Capture the cell that displays the provided text and extract its (x, y) central coordinate. 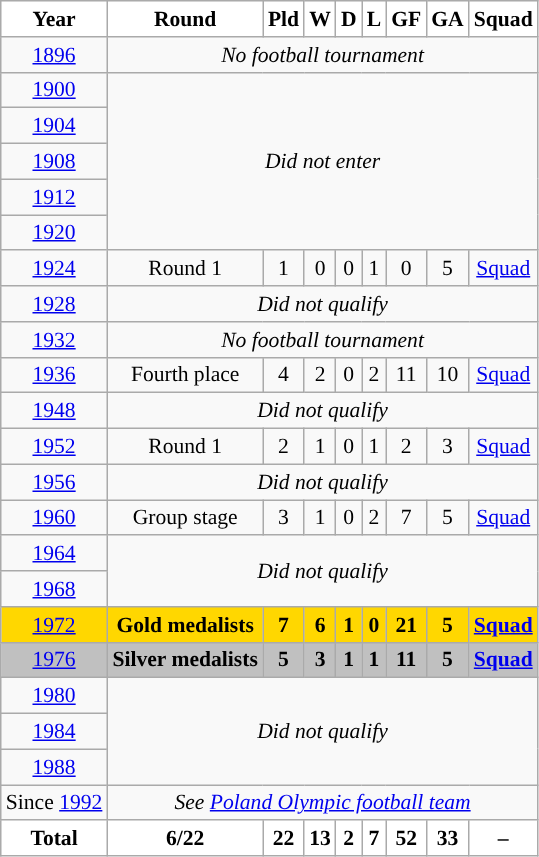
22 (284, 839)
Year (54, 19)
Pld (284, 19)
1908 (54, 162)
1960 (54, 518)
33 (448, 839)
– (504, 839)
1968 (54, 589)
GF (406, 19)
1936 (54, 375)
Fourth place (184, 375)
1976 (54, 660)
1912 (54, 197)
1928 (54, 304)
1924 (54, 269)
10 (448, 375)
1956 (54, 482)
1948 (54, 411)
1988 (54, 767)
1932 (54, 340)
6 (320, 625)
13 (320, 839)
1904 (54, 126)
1952 (54, 447)
52 (406, 839)
1972 (54, 625)
Total (54, 839)
Since 1992 (54, 803)
L (374, 19)
4 (284, 375)
Group stage (184, 518)
21 (406, 625)
1964 (54, 554)
D (349, 19)
1984 (54, 732)
1980 (54, 696)
GA (448, 19)
1900 (54, 90)
1896 (54, 55)
Gold medalists (184, 625)
See Poland Olympic football team (322, 803)
Silver medalists (184, 660)
1920 (54, 233)
6/22 (184, 839)
Did not enter (322, 161)
Round (184, 19)
W (320, 19)
